Identify which cell holds the provided text, then report its (X, Y) central coordinate. 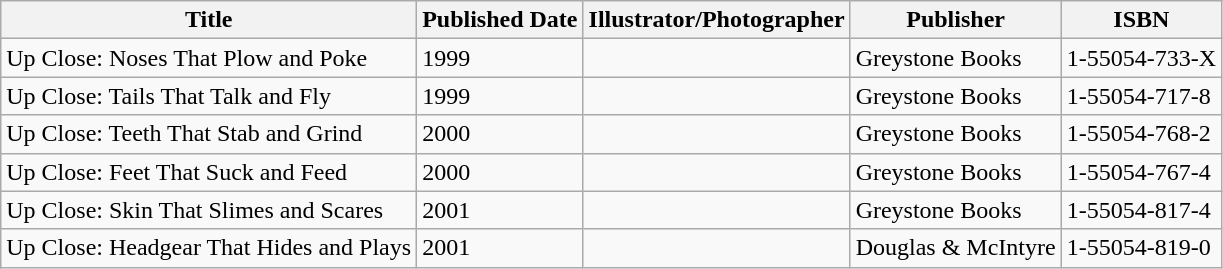
Up Close: Headgear That Hides and Plays (209, 248)
Up Close: Noses That Plow and Poke (209, 58)
1-55054-767-4 (1141, 172)
Up Close: Teeth That Stab and Grind (209, 134)
1-55054-733-X (1141, 58)
1-55054-817-4 (1141, 210)
Title (209, 20)
ISBN (1141, 20)
1-55054-768-2 (1141, 134)
Illustrator/Photographer (716, 20)
1-55054-819-0 (1141, 248)
Up Close: Skin That Slimes and Scares (209, 210)
1-55054-717-8 (1141, 96)
Publisher (956, 20)
Published Date (500, 20)
Douglas & McIntyre (956, 248)
Up Close: Feet That Suck and Feed (209, 172)
Up Close: Tails That Talk and Fly (209, 96)
